From the cell containing the given text, extract its center point as [x, y] coordinate. 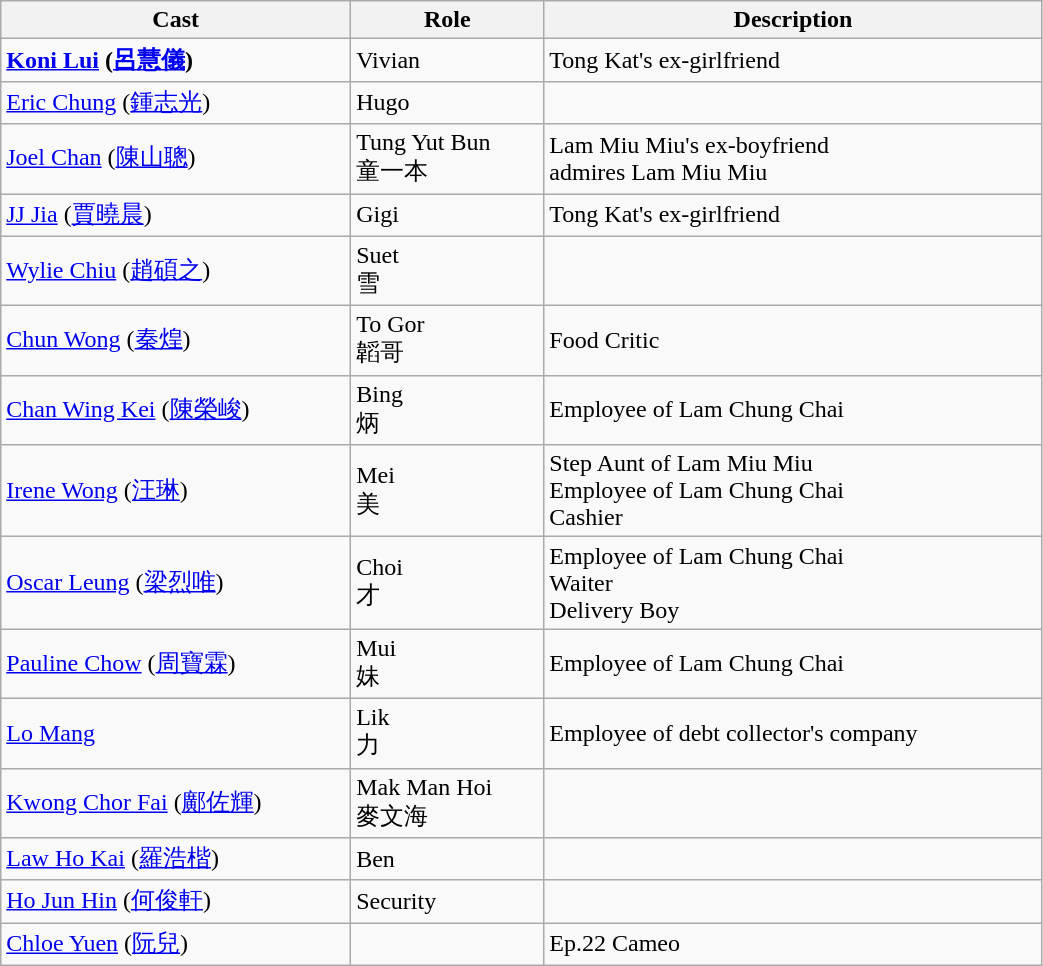
Gigi [448, 216]
Ho Jun Hin (何俊軒) [176, 902]
Ep.22 Cameo [793, 944]
Joel Chan (陳山聰) [176, 159]
Mak Man Hoi 麥文海 [448, 803]
Lam Miu Miu's ex-boyfriend admires Lam Miu Miu [793, 159]
Role [448, 20]
Eric Chung (鍾志光) [176, 102]
Wylie Chiu (趙碩之) [176, 271]
Chun Wong (秦煌) [176, 341]
Mei 美 [448, 491]
Chan Wing Kei (陳榮峻) [176, 410]
Pauline Chow (周寶霖) [176, 664]
Security [448, 902]
Kwong Chor Fai (鄺佐輝) [176, 803]
Irene Wong (汪琳) [176, 491]
Step Aunt of Lam Miu Miu Employee of Lam Chung Chai Cashier [793, 491]
Law Ho Kai (羅浩楷) [176, 860]
Vivian [448, 60]
Choi 才 [448, 583]
Food Critic [793, 341]
Description [793, 20]
Cast [176, 20]
Ben [448, 860]
Employee of Lam Chung Chai Waiter Delivery Boy [793, 583]
Mui 妹 [448, 664]
Tung Yut Bun 童一本 [448, 159]
Lo Mang [176, 733]
To Gor 韜哥 [448, 341]
Chloe Yuen (阮兒) [176, 944]
Oscar Leung (梁烈唯) [176, 583]
Koni Lui (呂慧儀) [176, 60]
Hugo [448, 102]
JJ Jia (賈曉晨) [176, 216]
Bing 炳 [448, 410]
Suet 雪 [448, 271]
Lik 力 [448, 733]
Employee of debt collector's company [793, 733]
